Locate the cell with the specified text and output its (X, Y) center coordinate. 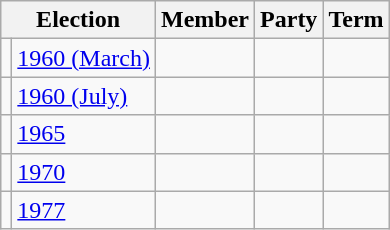
1977 (84, 210)
Term (356, 20)
Member (206, 20)
1965 (84, 134)
1970 (84, 172)
1960 (March) (84, 58)
Party (289, 20)
1960 (July) (84, 96)
Election (78, 20)
